Pinpoint the cell where the given text exists, returning its [X, Y] midpoint coordinate. 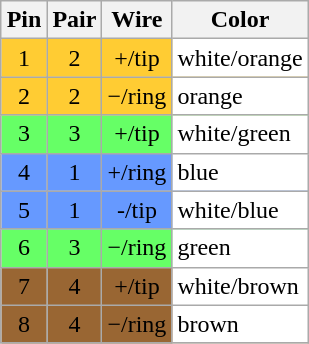
-/tip [137, 210]
white/green [240, 134]
Wire [137, 20]
brown [240, 324]
orange [240, 96]
5 [24, 210]
6 [24, 248]
7 [24, 286]
blue [240, 172]
white/blue [240, 210]
8 [24, 324]
Pair [74, 20]
white/orange [240, 58]
Pin [24, 20]
Color [240, 20]
green [240, 248]
+/ring [137, 172]
white/brown [240, 286]
